Provide the (X, Y) coordinate of the cell's center where the given text is located.  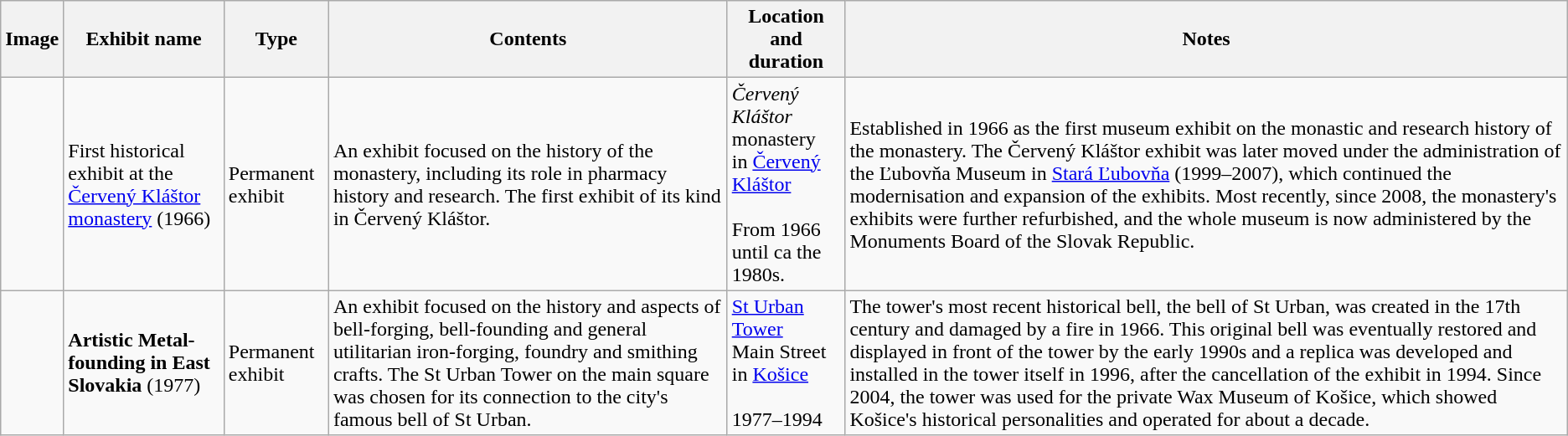
Notes (1206, 39)
Location and duration (786, 39)
Červený Kláštor monastery in Červený Kláštor From 1966 until ca the 1980s. (786, 184)
Image (32, 39)
St Urban Tower Main Street in Košice 1977–1994 (786, 363)
Type (276, 39)
Artistic Metal-founding in East Slovakia (1977) (144, 363)
Contents (528, 39)
Exhibit name (144, 39)
First historical exhibit at the Červený Kláštor monastery (1966) (144, 184)
